Locate the cell with the specified text and output its [X, Y] center coordinate. 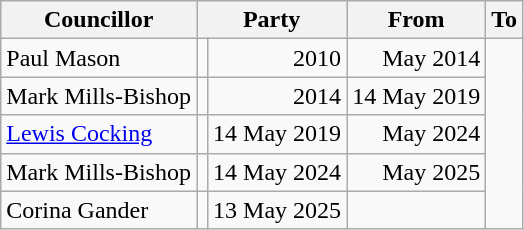
Councillor [99, 20]
Party [271, 20]
13 May 2025 [278, 210]
From [416, 20]
To [504, 20]
14 May 2024 [278, 172]
Paul Mason [99, 58]
Lewis Cocking [99, 134]
2010 [278, 58]
Corina Gander [99, 210]
May 2024 [416, 134]
2014 [278, 96]
May 2025 [416, 172]
May 2014 [416, 58]
